Extract the (X, Y) coordinate from the center of the cell holding the provided text.  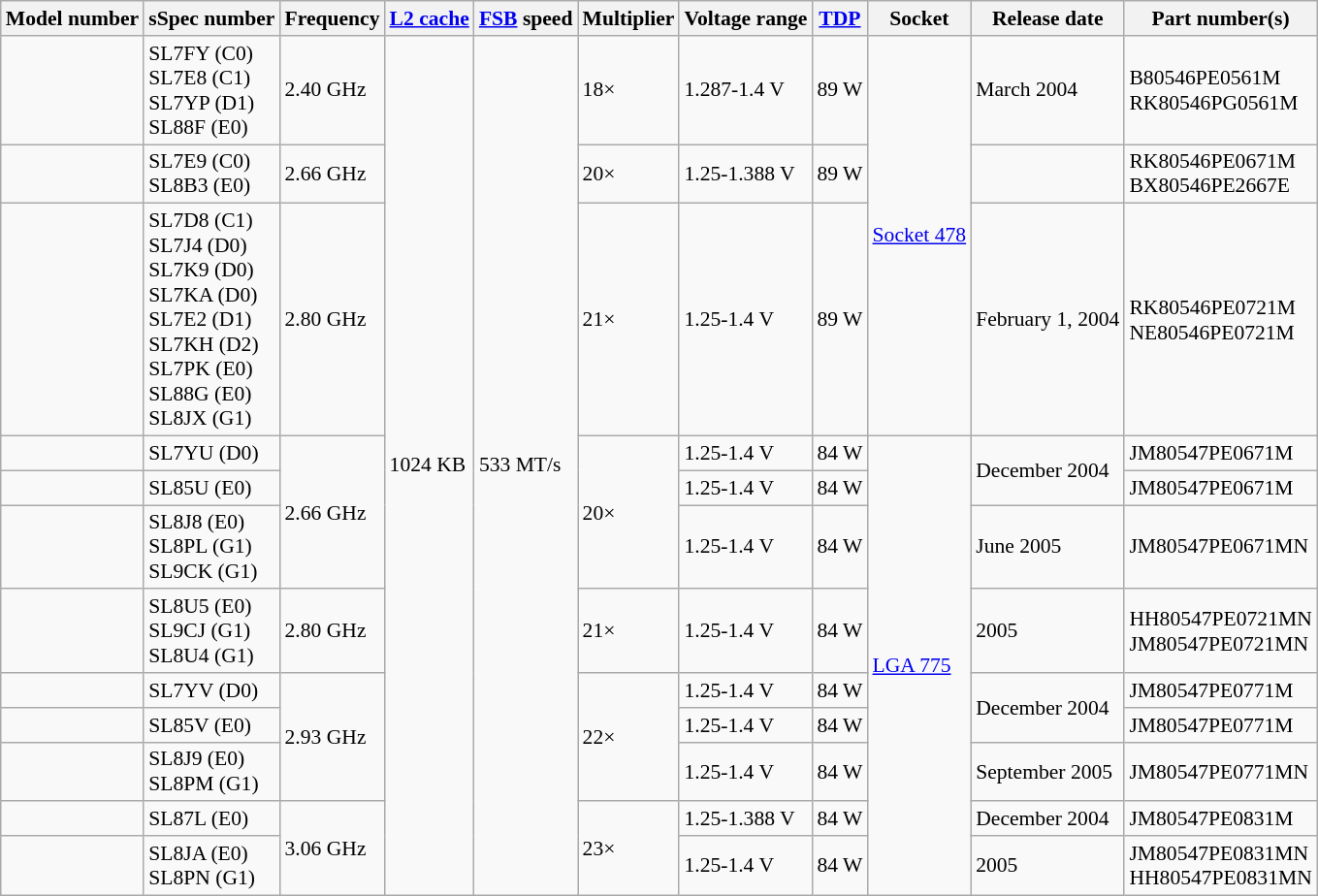
Socket (919, 18)
HH80547PE0721MNJM80547PE0721MN (1220, 632)
SL8J8 (E0)SL8PL (G1)SL9CK (G1) (211, 547)
SL87L (E0) (211, 819)
RK80546PE0671MBX80546PE2667E (1220, 175)
SL8U5 (E0)SL9CJ (G1)SL8U4 (G1) (211, 632)
Socket 478 (919, 237)
SL85V (E0) (211, 725)
SL7FY (C0)SL7E8 (C1)SL7YP (D1)SL88F (E0) (211, 90)
JM80547PE0831MNHH80547PE0831MN (1220, 865)
February 1, 2004 (1047, 320)
RK80546PE0721MNE80546PE0721M (1220, 320)
SL7D8 (C1)SL7J4 (D0)SL7K9 (D0)SL7KA (D0)SL7E2 (D1)SL7KH (D2)SL7PK (E0)SL88G (E0)SL8JX (G1) (211, 320)
JM80547PE0671MN (1220, 547)
Multiplier (628, 18)
2.93 GHz (332, 737)
Part number(s) (1220, 18)
SL8J9 (E0)SL8PM (G1) (211, 772)
L2 cache (430, 18)
Voltage range (745, 18)
FSB speed (526, 18)
March 2004 (1047, 90)
533 MT/s (526, 465)
June 2005 (1047, 547)
Release date (1047, 18)
SL7YU (D0) (211, 454)
1024 KB (430, 465)
LGA 775 (919, 666)
JM80547PE0831M (1220, 819)
3.06 GHz (332, 849)
23× (628, 849)
SL7YV (D0) (211, 690)
22× (628, 737)
B80546PE0561MRK80546PG0561M (1220, 90)
Frequency (332, 18)
TDP (840, 18)
sSpec number (211, 18)
SL8JA (E0)SL8PN (G1) (211, 865)
Model number (72, 18)
SL85U (E0) (211, 488)
JM80547PE0771MN (1220, 772)
2.40 GHz (332, 90)
1.287-1.4 V (745, 90)
SL7E9 (C0)SL8B3 (E0) (211, 175)
September 2005 (1047, 772)
18× (628, 90)
